Locate the cell with the specified text and output its [X, Y] center coordinate. 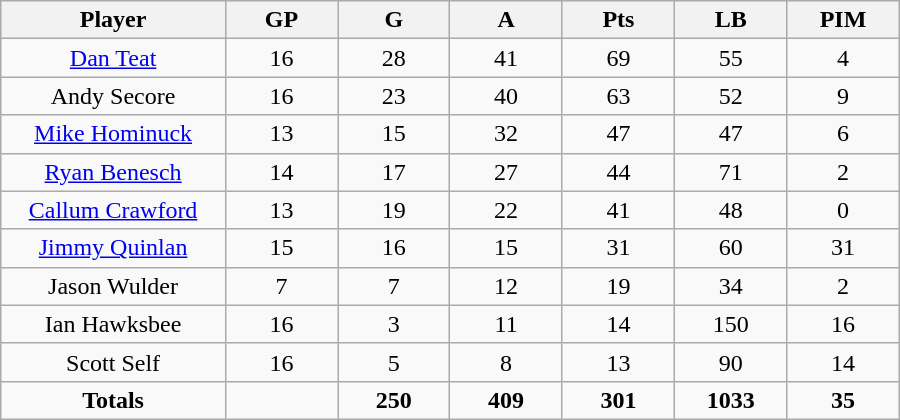
5 [394, 362]
35 [843, 400]
23 [394, 96]
34 [731, 286]
9 [843, 96]
12 [506, 286]
48 [731, 210]
28 [394, 58]
Jimmy Quinlan [114, 248]
150 [731, 324]
PIM [843, 20]
4 [843, 58]
GP [281, 20]
A [506, 20]
Ryan Benesch [114, 172]
11 [506, 324]
250 [394, 400]
Jason Wulder [114, 286]
69 [618, 58]
LB [731, 20]
Scott Self [114, 362]
52 [731, 96]
60 [731, 248]
6 [843, 134]
Player [114, 20]
1033 [731, 400]
63 [618, 96]
Dan Teat [114, 58]
Pts [618, 20]
3 [394, 324]
32 [506, 134]
Callum Crawford [114, 210]
Totals [114, 400]
G [394, 20]
17 [394, 172]
8 [506, 362]
40 [506, 96]
71 [731, 172]
0 [843, 210]
44 [618, 172]
Andy Secore [114, 96]
409 [506, 400]
301 [618, 400]
27 [506, 172]
90 [731, 362]
Ian Hawksbee [114, 324]
Mike Hominuck [114, 134]
22 [506, 210]
55 [731, 58]
